Determine the (x, y) coordinate at the center of the cell enclosing the given text.  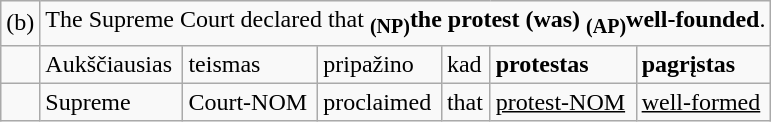
protest-NOM (563, 102)
well-formed (704, 102)
(b) (20, 23)
pagrįstas (704, 64)
proclaimed (380, 102)
Court-NOM (250, 102)
protestas (563, 64)
The Supreme Court declared that (NP)the protest (was) (AP)well-founded. (406, 23)
Supreme (112, 102)
teismas (250, 64)
pripažino (380, 64)
Aukščiausias (112, 64)
kad (466, 64)
that (466, 102)
